Capture the cell that displays the provided text and extract its (X, Y) central coordinate. 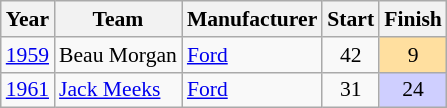
Start (350, 19)
31 (350, 90)
Jack Meeks (118, 90)
24 (413, 90)
42 (350, 55)
Team (118, 19)
1959 (28, 55)
1961 (28, 90)
Finish (413, 19)
Manufacturer (252, 19)
9 (413, 55)
Year (28, 19)
Beau Morgan (118, 55)
